Search for the cell housing the specified text and yield its (x, y) center coordinate. 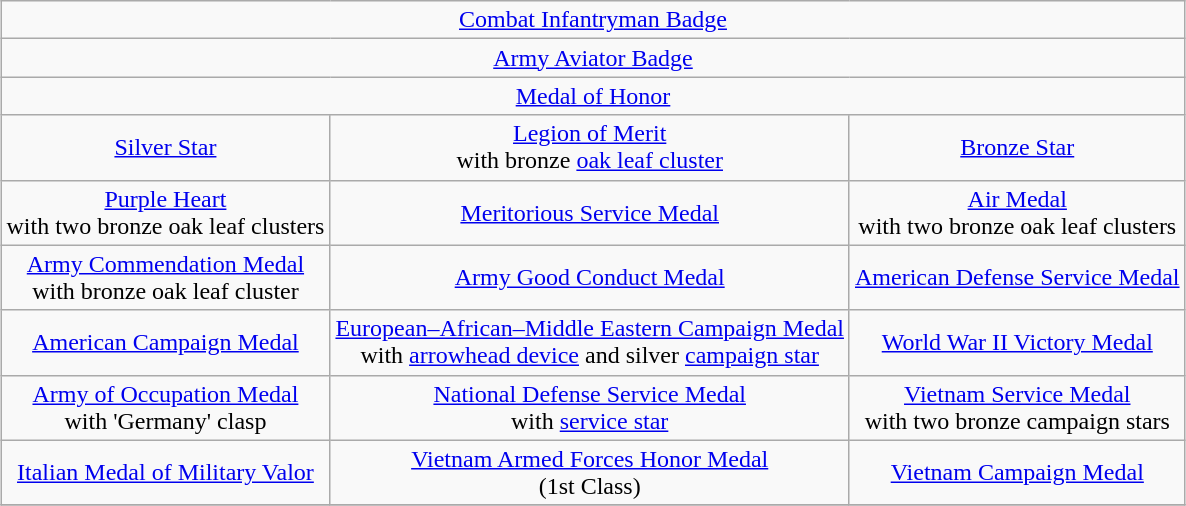
European–African–Middle Eastern Campaign Medalwith arrowhead device and silver campaign star (590, 342)
Silver Star (166, 148)
Army Aviator Badge (593, 58)
Army Commendation Medalwith bronze oak leaf cluster (166, 278)
American Campaign Medal (166, 342)
Vietnam Campaign Medal (1017, 472)
Vietnam Service Medalwith two bronze campaign stars (1017, 408)
National Defense Service Medalwith service star (590, 408)
Combat Infantryman Badge (593, 20)
Legion of Meritwith bronze oak leaf cluster (590, 148)
Bronze Star (1017, 148)
Italian Medal of Military Valor (166, 472)
Vietnam Armed Forces Honor Medal(1st Class) (590, 472)
American Defense Service Medal (1017, 278)
Army of Occupation Medalwith 'Germany' clasp (166, 408)
World War II Victory Medal (1017, 342)
Air Medalwith two bronze oak leaf clusters (1017, 212)
Purple Heartwith two bronze oak leaf clusters (166, 212)
Meritorious Service Medal (590, 212)
Medal of Honor (593, 96)
Army Good Conduct Medal (590, 278)
